Capture the cell that displays the provided text and extract its (x, y) central coordinate. 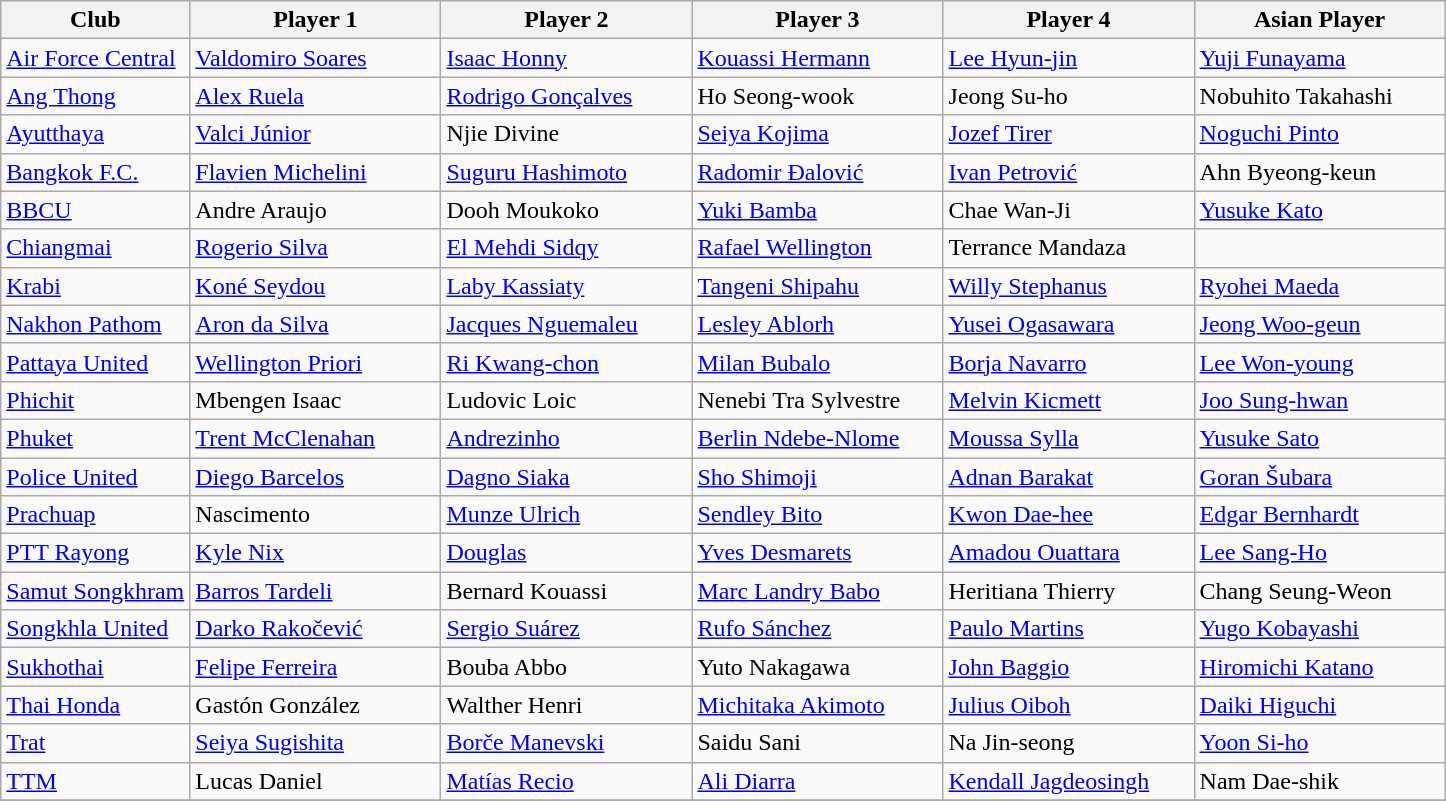
Noguchi Pinto (1320, 134)
Ayutthaya (96, 134)
Yusei Ogasawara (1068, 324)
Ivan Petrović (1068, 172)
Chae Wan-Ji (1068, 210)
Bernard Kouassi (566, 591)
Nenebi Tra Sylvestre (818, 400)
Laby Kassiaty (566, 286)
Seiya Kojima (818, 134)
Player 2 (566, 20)
TTM (96, 781)
Yuji Funayama (1320, 58)
Rufo Sánchez (818, 629)
Michitaka Akimoto (818, 705)
Walther Henri (566, 705)
Andrezinho (566, 438)
Sukhothai (96, 667)
Asian Player (1320, 20)
Marc Landry Babo (818, 591)
Heritiana Thierry (1068, 591)
Player 1 (316, 20)
Ri Kwang-chon (566, 362)
Na Jin-seong (1068, 743)
Thai Honda (96, 705)
Air Force Central (96, 58)
Yves Desmarets (818, 553)
Bangkok F.C. (96, 172)
Dooh Moukoko (566, 210)
Lesley Ablorh (818, 324)
Valdomiro Soares (316, 58)
Trat (96, 743)
Diego Barcelos (316, 477)
Borče Manevski (566, 743)
Edgar Bernhardt (1320, 515)
Songkhla United (96, 629)
Melvin Kicmett (1068, 400)
Flavien Michelini (316, 172)
Andre Araujo (316, 210)
Rodrigo Gonçalves (566, 96)
Nobuhito Takahashi (1320, 96)
Tangeni Shipahu (818, 286)
Wellington Priori (316, 362)
Adnan Barakat (1068, 477)
Darko Rakočević (316, 629)
Yusuke Kato (1320, 210)
Bouba Abbo (566, 667)
Ludovic Loic (566, 400)
Mbengen Isaac (316, 400)
Phichit (96, 400)
Saidu Sani (818, 743)
Player 4 (1068, 20)
Jozef Tirer (1068, 134)
Matías Recio (566, 781)
Julius Oiboh (1068, 705)
Aron da Silva (316, 324)
Lucas Daniel (316, 781)
Amadou Ouattara (1068, 553)
Jacques Nguemaleu (566, 324)
Hiromichi Katano (1320, 667)
Kwon Dae-hee (1068, 515)
Ahn Byeong-keun (1320, 172)
Barros Tardeli (316, 591)
Pattaya United (96, 362)
Paulo Martins (1068, 629)
Goran Šubara (1320, 477)
Prachuap (96, 515)
Chang Seung-Weon (1320, 591)
Gastón González (316, 705)
Chiangmai (96, 248)
Ali Diarra (818, 781)
Daiki Higuchi (1320, 705)
Terrance Mandaza (1068, 248)
Njie Divine (566, 134)
Douglas (566, 553)
Krabi (96, 286)
Moussa Sylla (1068, 438)
Lee Hyun-jin (1068, 58)
John Baggio (1068, 667)
Ryohei Maeda (1320, 286)
BBCU (96, 210)
Nam Dae-shik (1320, 781)
Yoon Si-ho (1320, 743)
Rafael Wellington (818, 248)
Ho Seong-wook (818, 96)
Player 3 (818, 20)
Nascimento (316, 515)
Kendall Jagdeosingh (1068, 781)
Phuket (96, 438)
Police United (96, 477)
Dagno Siaka (566, 477)
Ang Thong (96, 96)
Radomir Đalović (818, 172)
Sendley Bito (818, 515)
Berlin Ndebe-Nlome (818, 438)
Munze Ulrich (566, 515)
El Mehdi Sidqy (566, 248)
Nakhon Pathom (96, 324)
Lee Sang-Ho (1320, 553)
Jeong Woo-geun (1320, 324)
Alex Ruela (316, 96)
Isaac Honny (566, 58)
Joo Sung-hwan (1320, 400)
Samut Songkhram (96, 591)
Yusuke Sato (1320, 438)
Rogerio Silva (316, 248)
Koné Seydou (316, 286)
Borja Navarro (1068, 362)
Sho Shimoji (818, 477)
Trent McClenahan (316, 438)
PTT Rayong (96, 553)
Milan Bubalo (818, 362)
Felipe Ferreira (316, 667)
Valci Júnior (316, 134)
Yugo Kobayashi (1320, 629)
Yuki Bamba (818, 210)
Lee Won-young (1320, 362)
Kouassi Hermann (818, 58)
Jeong Su-ho (1068, 96)
Suguru Hashimoto (566, 172)
Yuto Nakagawa (818, 667)
Sergio Suárez (566, 629)
Willy Stephanus (1068, 286)
Club (96, 20)
Kyle Nix (316, 553)
Seiya Sugishita (316, 743)
